Return the (X, Y) coordinate for the center point of the cell that contains the specified text.  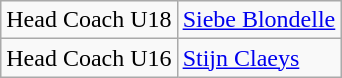
Siebe Blondelle (259, 20)
Head Coach U16 (89, 58)
Head Coach U18 (89, 20)
Stijn Claeys (259, 58)
